Identify which cell holds the provided text, then report its [X, Y] central coordinate. 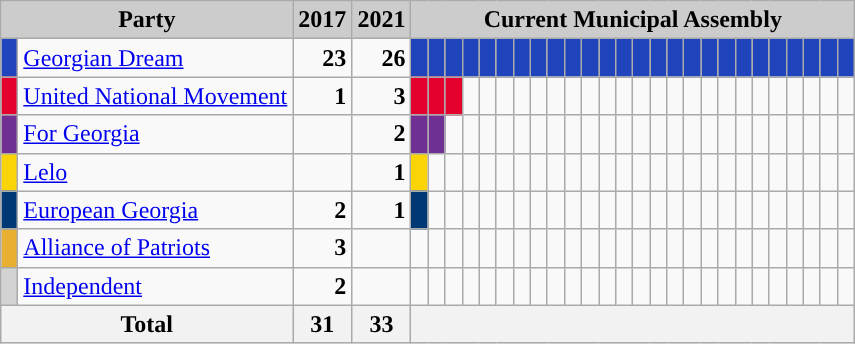
Total [147, 324]
Current Municipal Assembly [633, 20]
23 [322, 58]
For Georgia [156, 134]
Party [147, 20]
2021 [382, 20]
33 [382, 324]
Alliance of Patriots [156, 248]
Independent [156, 286]
Lelo [156, 172]
Georgian Dream [156, 58]
European Georgia [156, 210]
31 [322, 324]
26 [382, 58]
2017 [322, 20]
United National Movement [156, 96]
